Return the (X, Y) coordinate for the center point of the cell that contains the specified text.  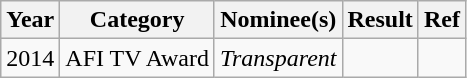
Nominee(s) (278, 20)
Category (138, 20)
Result (380, 20)
Transparent (278, 58)
Year (30, 20)
Ref (442, 20)
2014 (30, 58)
AFI TV Award (138, 58)
